Locate the cell with the specified text and output its (X, Y) center coordinate. 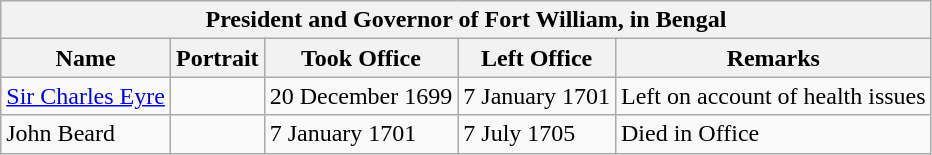
Remarks (773, 58)
Left Office (537, 58)
President and Governor of Fort William, in Bengal (466, 20)
7 July 1705 (537, 134)
Portrait (217, 58)
20 December 1699 (361, 96)
Name (86, 58)
Took Office (361, 58)
Sir Charles Eyre (86, 96)
Left on account of health issues (773, 96)
John Beard (86, 134)
Died in Office (773, 134)
